From the cell containing the given text, extract its center point as (x, y) coordinate. 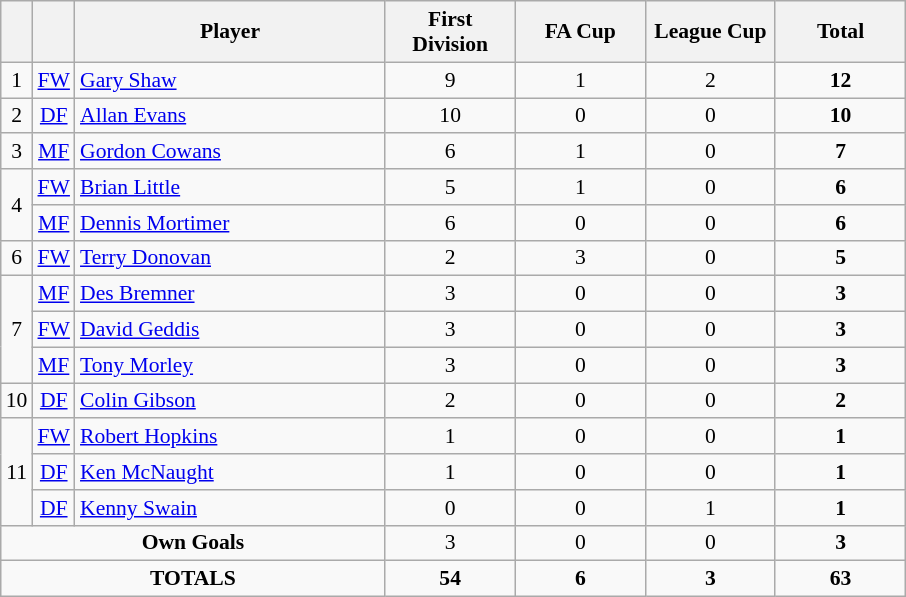
Gary Shaw (230, 80)
Own Goals (193, 543)
Tony Morley (230, 365)
David Geddis (230, 330)
Player (230, 32)
Terry Donovan (230, 258)
FA Cup (580, 32)
12 (840, 80)
Ken McNaught (230, 472)
Des Bremner (230, 294)
4 (17, 204)
TOTALS (193, 579)
Total (840, 32)
Colin Gibson (230, 401)
11 (17, 472)
Robert Hopkins (230, 437)
League Cup (710, 32)
First Division (450, 32)
63 (840, 579)
9 (450, 80)
Kenny Swain (230, 508)
Gordon Cowans (230, 152)
Brian Little (230, 187)
54 (450, 579)
Allan Evans (230, 116)
Dennis Mortimer (230, 223)
